Search for the cell housing the specified text and yield its (X, Y) center coordinate. 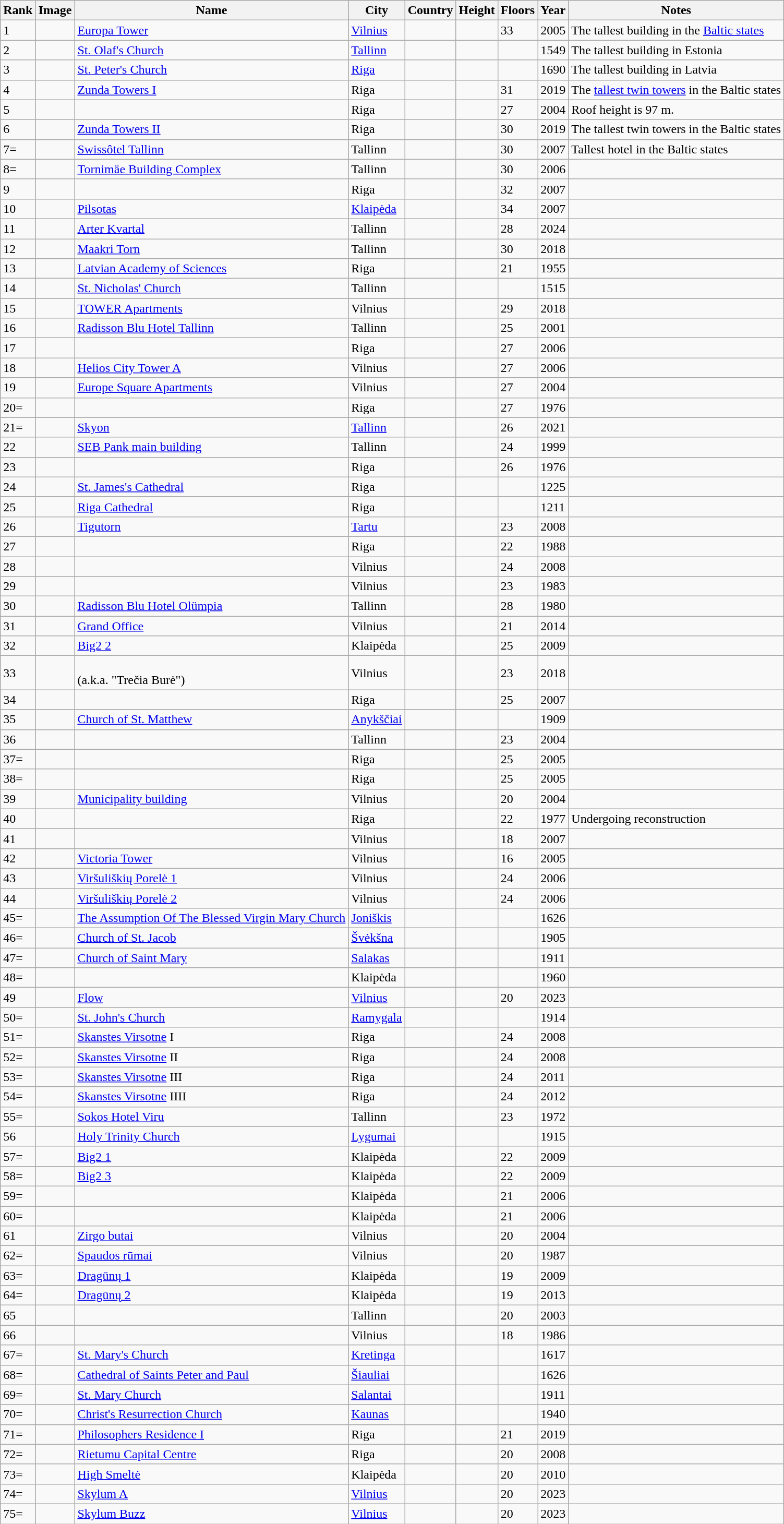
63= (18, 1276)
48= (18, 978)
14 (18, 289)
1225 (553, 487)
64= (18, 1295)
50= (18, 1017)
The Assumption Of The Blessed Virgin Mary Church (212, 918)
66 (18, 1335)
Pilsotas (212, 209)
1999 (553, 447)
1515 (553, 289)
1960 (553, 978)
Image (55, 10)
2011 (553, 1077)
Maakri Torn (212, 249)
Dragūnų 1 (212, 1276)
St. Mary's Church (212, 1355)
17 (18, 348)
42 (18, 858)
4 (18, 90)
1549 (553, 50)
46= (18, 938)
43 (18, 878)
2 (18, 50)
Rank (18, 10)
Sokos Hotel Viru (212, 1117)
1940 (553, 1414)
Salakas (377, 958)
1988 (553, 546)
Christ's Resurrection Church (212, 1414)
St. Nicholas' Church (212, 289)
Victoria Tower (212, 858)
Skylum Buzz (212, 1514)
9 (18, 189)
35 (18, 719)
Radisson Blu Hotel Olümpia (212, 606)
2003 (553, 1315)
Viršuliškių Porelė 1 (212, 878)
52= (18, 1057)
Holy Trinity Church (212, 1136)
Rietumu Capital Centre (212, 1454)
Europe Square Apartments (212, 388)
1977 (553, 819)
15 (18, 308)
1690 (553, 70)
Joniškis (377, 918)
Latvian Academy of Sciences (212, 269)
The tallest building in the Baltic states (676, 30)
Roof height is 97 m. (676, 110)
Undergoing reconstruction (676, 819)
Floors (517, 10)
St. John's Church (212, 1017)
51= (18, 1037)
Riga Cathedral (212, 507)
2021 (553, 427)
60= (18, 1216)
74= (18, 1494)
Šiauliai (377, 1375)
2010 (553, 1474)
Viršuliškių Porelė 2 (212, 898)
Tallest hotel in the Baltic states (676, 149)
1 (18, 30)
59= (18, 1196)
Year (553, 10)
Name (212, 10)
St. James's Cathedral (212, 487)
Country (430, 10)
St. Mary Church (212, 1395)
Lygumai (377, 1136)
1914 (553, 1017)
45= (18, 918)
37= (18, 759)
Tornimäe Building Complex (212, 169)
2012 (553, 1097)
Municipality building (212, 799)
Church of St. Jacob (212, 938)
54= (18, 1097)
Church of Saint Mary (212, 958)
The tallest building in Latvia (676, 70)
62= (18, 1256)
47= (18, 958)
1980 (553, 606)
Skyon (212, 427)
61 (18, 1236)
72= (18, 1454)
36 (18, 739)
Grand Office (212, 626)
Zirgo butai (212, 1236)
Cathedral of Saints Peter and Paul (212, 1375)
5 (18, 110)
Notes (676, 10)
41 (18, 838)
Skanstes Virsotne I (212, 1037)
Helios City Tower A (212, 368)
65 (18, 1315)
Flow (212, 998)
TOWER Apartments (212, 308)
1986 (553, 1335)
2014 (553, 626)
1915 (553, 1136)
Kretinga (377, 1355)
1909 (553, 719)
Arter Kvartal (212, 229)
71= (18, 1434)
Europa Tower (212, 30)
58= (18, 1176)
1905 (553, 938)
St. Olaf's Church (212, 50)
High Smeltė (212, 1474)
40 (18, 819)
56 (18, 1136)
Big2 2 (212, 646)
69= (18, 1395)
49 (18, 998)
11 (18, 229)
70= (18, 1414)
1987 (553, 1256)
39 (18, 799)
Švėkšna (377, 938)
Tigutorn (212, 526)
Skanstes Virsotne IIII (212, 1097)
St. Peter's Church (212, 70)
SEB Pank main building (212, 447)
6 (18, 129)
1211 (553, 507)
Kaunas (377, 1414)
13 (18, 269)
Tartu (377, 526)
3 (18, 70)
21= (18, 427)
2024 (553, 229)
1955 (553, 269)
Height (477, 10)
Zunda Towers II (212, 129)
8= (18, 169)
Swissôtel Tallinn (212, 149)
The tallest building in Estonia (676, 50)
Skylum A (212, 1494)
2001 (553, 328)
75= (18, 1514)
68= (18, 1375)
55= (18, 1117)
Dragūnų 2 (212, 1295)
1617 (553, 1355)
Radisson Blu Hotel Tallinn (212, 328)
Anykščiai (377, 719)
2013 (553, 1295)
53= (18, 1077)
Philosophers Residence I (212, 1434)
Ramygala (377, 1017)
20= (18, 407)
44 (18, 898)
Salantai (377, 1395)
Skanstes Virsotne III (212, 1077)
Big2 1 (212, 1156)
10 (18, 209)
12 (18, 249)
7= (18, 149)
Spaudos rūmai (212, 1256)
1983 (553, 586)
Big2 3 (212, 1176)
(a.k.a. "Trečia Burė") (212, 673)
Zunda Towers I (212, 90)
Church of St. Matthew (212, 719)
38= (18, 779)
73= (18, 1474)
67= (18, 1355)
57= (18, 1156)
City (377, 10)
Skanstes Virsotne II (212, 1057)
1972 (553, 1117)
